Return the (X, Y) coordinate for the center point of the cell that contains the specified text.  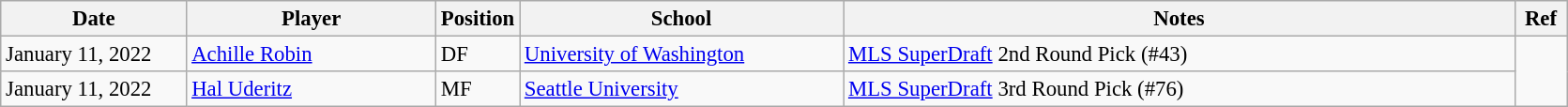
Player (312, 19)
Notes (1180, 19)
School (681, 19)
Hal Uderitz (312, 89)
Seattle University (681, 89)
MF (477, 89)
MLS SuperDraft 2nd Round Pick (#43) (1180, 54)
Date (94, 19)
DF (477, 54)
Achille Robin (312, 54)
Ref (1541, 19)
MLS SuperDraft 3rd Round Pick (#76) (1180, 89)
Position (477, 19)
University of Washington (681, 54)
